Search for the cell housing the specified text and yield its [X, Y] center coordinate. 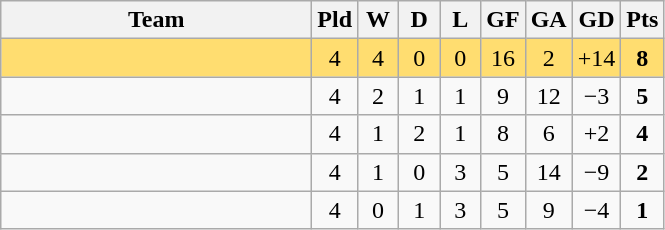
Pts [642, 20]
GD [596, 20]
Pld [335, 20]
+14 [596, 58]
D [420, 20]
GF [503, 20]
L [460, 20]
+2 [596, 134]
6 [548, 134]
−4 [596, 210]
GA [548, 20]
W [378, 20]
16 [503, 58]
−3 [596, 96]
Team [156, 20]
12 [548, 96]
−9 [596, 172]
14 [548, 172]
